For the text-containing cell, return its midpoint in [x, y] coordinate format. 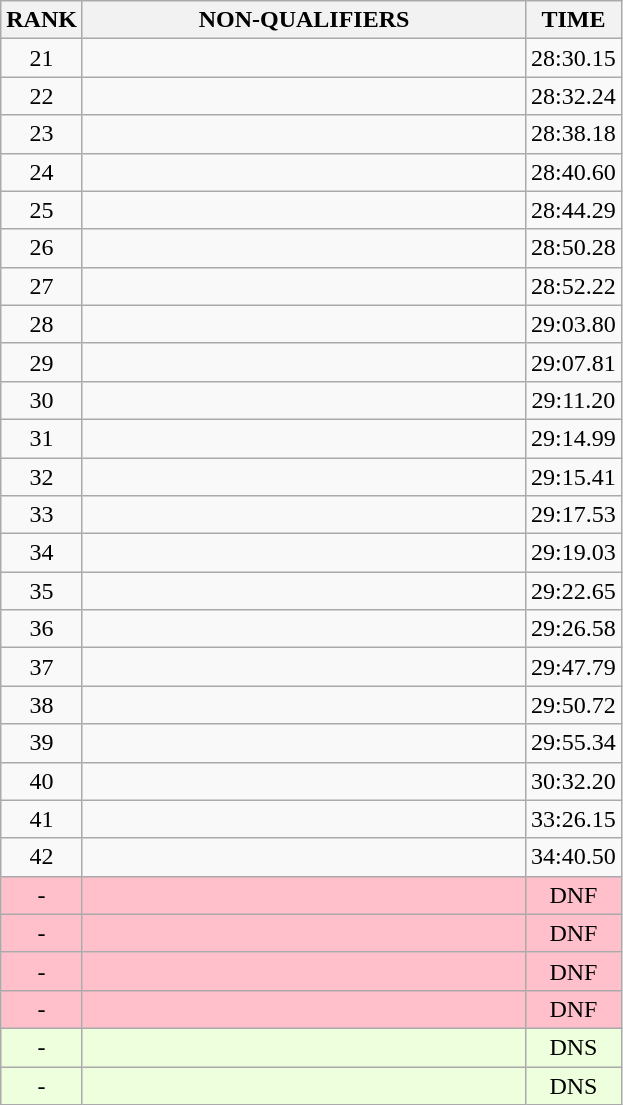
28:38.18 [574, 134]
31 [42, 438]
29:19.03 [574, 553]
RANK [42, 20]
26 [42, 248]
34 [42, 553]
28 [42, 324]
29:07.81 [574, 362]
29:47.79 [574, 667]
38 [42, 705]
33:26.15 [574, 819]
33 [42, 515]
29:17.53 [574, 515]
28:50.28 [574, 248]
29 [42, 362]
25 [42, 210]
29:15.41 [574, 477]
27 [42, 286]
34:40.50 [574, 857]
37 [42, 667]
29:11.20 [574, 400]
28:30.15 [574, 58]
29:26.58 [574, 629]
40 [42, 781]
TIME [574, 20]
39 [42, 743]
29:14.99 [574, 438]
28:44.29 [574, 210]
NON-QUALIFIERS [304, 20]
29:03.80 [574, 324]
32 [42, 477]
24 [42, 172]
29:55.34 [574, 743]
28:52.22 [574, 286]
28:32.24 [574, 96]
30:32.20 [574, 781]
21 [42, 58]
35 [42, 591]
22 [42, 96]
42 [42, 857]
29:50.72 [574, 705]
23 [42, 134]
41 [42, 819]
29:22.65 [574, 591]
30 [42, 400]
28:40.60 [574, 172]
36 [42, 629]
